Search for the cell housing the specified text and yield its (X, Y) center coordinate. 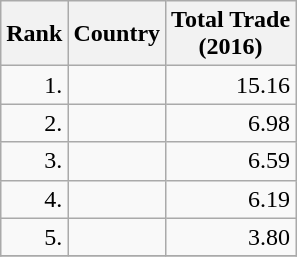
6.19 (231, 199)
2. (34, 123)
3. (34, 161)
5. (34, 237)
1. (34, 85)
Total Trade(2016) (231, 34)
4. (34, 199)
6.59 (231, 161)
Rank (34, 34)
15.16 (231, 85)
6.98 (231, 123)
Country (117, 34)
3.80 (231, 237)
